Find where the given text appears and provide that cell's center as [X, Y] coordinate. 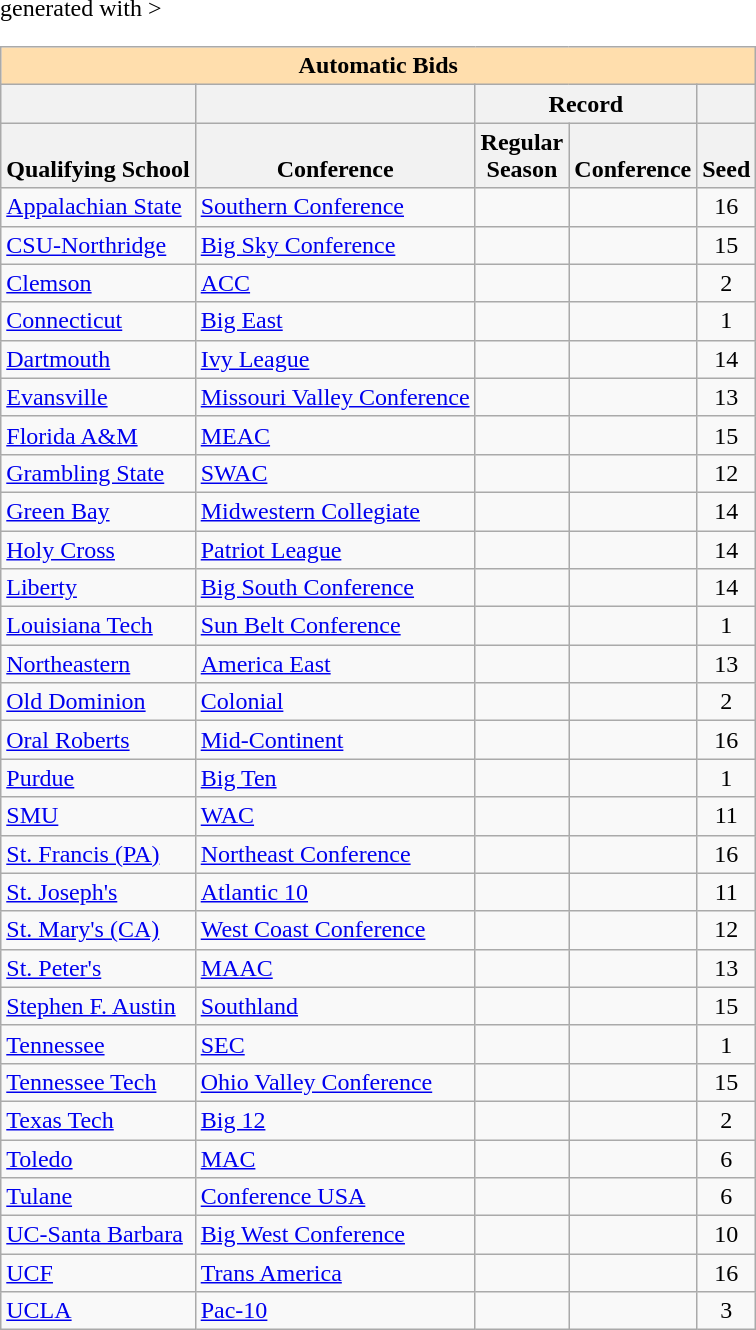
Oral Roberts [98, 740]
Northeastern [98, 664]
SEC [335, 1044]
Grambling State [98, 473]
Connecticut [98, 321]
Big Sky Conference [335, 245]
Louisiana Tech [98, 626]
St. Peter's [98, 968]
Green Bay [98, 511]
Liberty [98, 588]
Missouri Valley Conference [335, 397]
10 [726, 1235]
Mid-Continent [335, 740]
Holy Cross [98, 549]
Pac-10 [335, 1311]
SMU [98, 816]
UCF [98, 1273]
MEAC [335, 435]
3 [726, 1311]
Clemson [98, 283]
Seed [726, 156]
Purdue [98, 778]
Patriot League [335, 549]
Big Ten [335, 778]
Evansville [98, 397]
Texas Tech [98, 1120]
Florida A&M [98, 435]
SWAC [335, 473]
Record [586, 104]
Big 12 [335, 1120]
UCLA [98, 1311]
MAAC [335, 968]
Dartmouth [98, 359]
Appalachian State [98, 207]
Conference USA [335, 1197]
Old Dominion [98, 702]
Automatic Bids [378, 66]
Tennessee Tech [98, 1082]
UC-Santa Barbara [98, 1235]
MAC [335, 1159]
Ivy League [335, 359]
Sun Belt Conference [335, 626]
Southland [335, 1006]
Tulane [98, 1197]
Regular Season [522, 156]
Big South Conference [335, 588]
West Coast Conference [335, 930]
Ohio Valley Conference [335, 1082]
Stephen F. Austin [98, 1006]
WAC [335, 816]
Qualifying School [98, 156]
Big West Conference [335, 1235]
Colonial [335, 702]
CSU-Northridge [98, 245]
Northeast Conference [335, 854]
ACC [335, 283]
Big East [335, 321]
Atlantic 10 [335, 892]
America East [335, 664]
Tennessee [98, 1044]
St. Mary's (CA) [98, 930]
Trans America [335, 1273]
St. Joseph's [98, 892]
Southern Conference [335, 207]
St. Francis (PA) [98, 854]
Midwestern Collegiate [335, 511]
Toledo [98, 1159]
